From the cell containing the given text, extract its center point as (X, Y) coordinate. 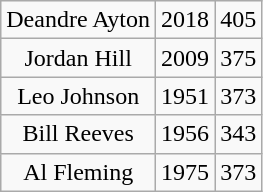
1975 (186, 172)
Deandre Ayton (78, 20)
Bill Reeves (78, 134)
Jordan Hill (78, 58)
Leo Johnson (78, 96)
1956 (186, 134)
375 (238, 58)
405 (238, 20)
1951 (186, 96)
2009 (186, 58)
343 (238, 134)
Al Fleming (78, 172)
2018 (186, 20)
